Find where the given text appears and provide that cell's center as (X, Y) coordinate. 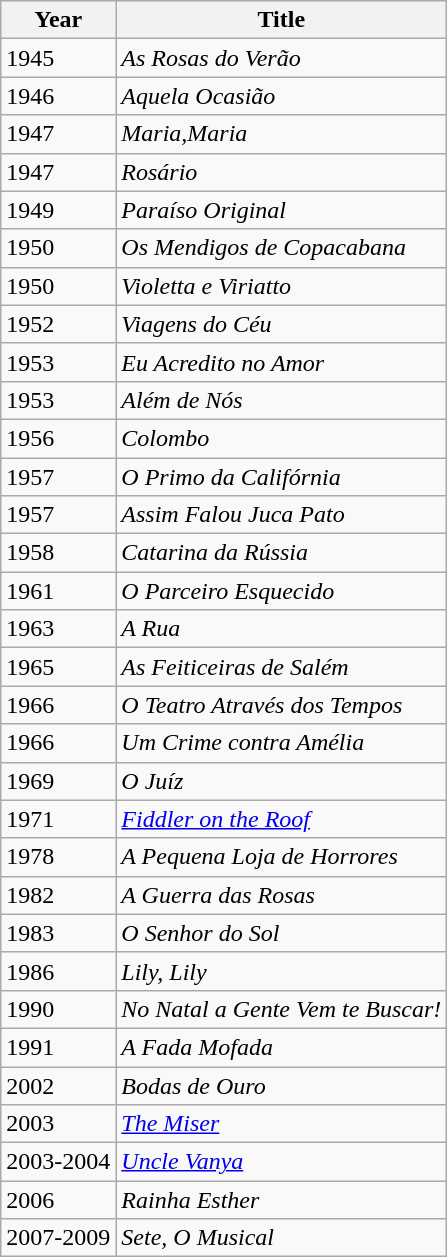
Sete, O Musical (282, 1238)
Eu Acredito no Amor (282, 362)
Além de Nós (282, 400)
1982 (58, 895)
2003 (58, 1124)
1991 (58, 1047)
O Juíz (282, 781)
Catarina da Rússia (282, 553)
O Senhor do Sol (282, 933)
A Pequena Loja de Horrores (282, 857)
1986 (58, 971)
1990 (58, 1009)
1956 (58, 438)
1945 (58, 58)
A Guerra das Rosas (282, 895)
1978 (58, 857)
O Teatro Através dos Tempos (282, 705)
Violetta e Viriatto (282, 286)
As Rosas do Verão (282, 58)
1983 (58, 933)
1969 (58, 781)
Paraíso Original (282, 210)
Bodas de Ouro (282, 1085)
O Primo da Califórnia (282, 477)
1961 (58, 591)
Assim Falou Juca Pato (282, 515)
Aquela Ocasião (282, 96)
Lily, Lily (282, 971)
1958 (58, 553)
Title (282, 20)
Viagens do Céu (282, 324)
A Fada Mofada (282, 1047)
1965 (58, 667)
Maria,Maria (282, 134)
The Miser (282, 1124)
Year (58, 20)
1971 (58, 819)
1952 (58, 324)
A Rua (282, 629)
Rainha Esther (282, 1200)
2006 (58, 1200)
2003-2004 (58, 1162)
2007-2009 (58, 1238)
Colombo (282, 438)
2002 (58, 1085)
As Feiticeiras de Salém (282, 667)
1946 (58, 96)
No Natal a Gente Vem te Buscar! (282, 1009)
Fiddler on the Roof (282, 819)
Os Mendigos de Copacabana (282, 248)
1949 (58, 210)
Uncle Vanya (282, 1162)
1963 (58, 629)
O Parceiro Esquecido (282, 591)
Um Crime contra Amélia (282, 743)
Rosário (282, 172)
